For the text-containing cell, return its midpoint in (x, y) coordinate format. 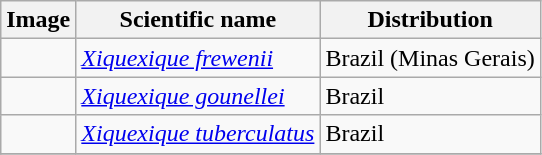
Distribution (430, 20)
Xiquexique gounellei (198, 96)
Xiquexique tuberculatus (198, 134)
Brazil (Minas Gerais) (430, 58)
Scientific name (198, 20)
Image (38, 20)
Xiquexique frewenii (198, 58)
